Pinpoint the cell where the given text exists, returning its (x, y) midpoint coordinate. 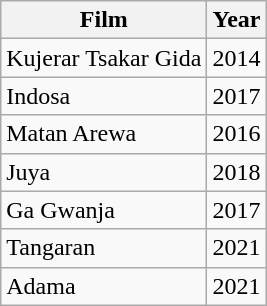
2014 (236, 58)
Ga Gwanja (104, 210)
Juya (104, 172)
Adama (104, 286)
2016 (236, 134)
Year (236, 20)
Tangaran (104, 248)
Film (104, 20)
2018 (236, 172)
Kujerar Tsakar Gida (104, 58)
Indosa (104, 96)
Matan Arewa (104, 134)
